Capture the cell that displays the provided text and extract its [x, y] central coordinate. 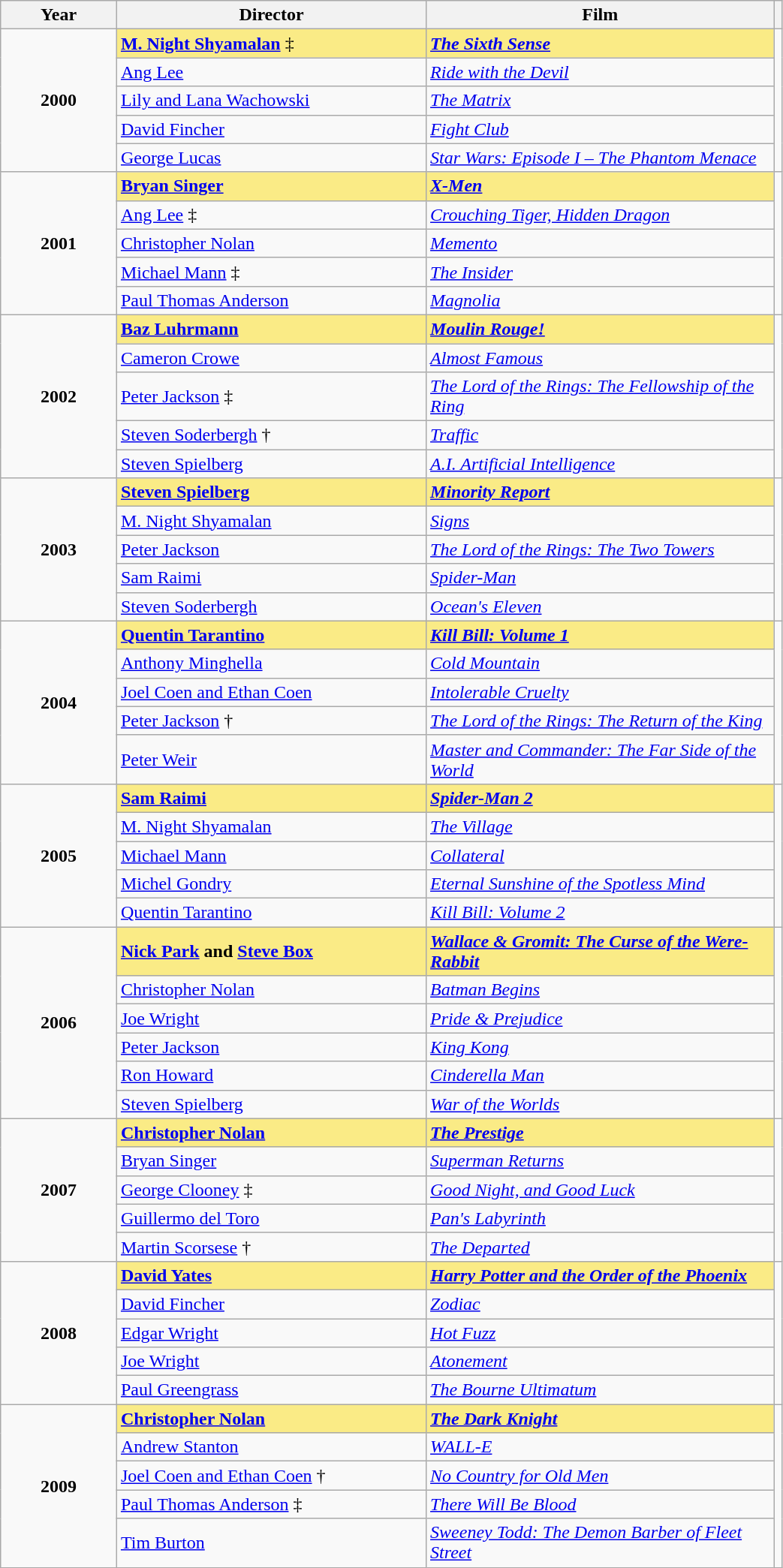
2002 [59, 396]
Peter Weir [271, 760]
Moulin Rouge! [601, 329]
Ang Lee ‡ [271, 215]
Magnolia [601, 300]
Lily and Lana Wachowski [271, 101]
Michel Gondry [271, 884]
Intolerable Cruelty [601, 692]
2005 [59, 855]
There Will Be Blood [601, 1504]
Ang Lee [271, 72]
Ride with the Devil [601, 72]
Spider-Man 2 [601, 798]
Signs [601, 521]
Andrew Stanton [271, 1447]
Eternal Sunshine of the Spotless Mind [601, 884]
Michael Mann [271, 855]
Hot Fuzz [601, 1332]
The Bourne Ultimatum [601, 1390]
The Village [601, 826]
Batman Begins [601, 990]
Memento [601, 243]
Year [59, 15]
The Sixth Sense [601, 44]
Peter Jackson † [271, 721]
Director [271, 15]
Sweeney Todd: The Demon Barber of Fleet Street [601, 1543]
Baz Luhrmann [271, 329]
Cameron Crowe [271, 358]
Harry Potter and the Order of the Phoenix [601, 1275]
Peter Jackson ‡ [271, 396]
Collateral [601, 855]
War of the Worlds [601, 1104]
WALL-E [601, 1447]
The Lord of the Rings: The Two Towers [601, 549]
Tim Burton [271, 1543]
Kill Bill: Volume 2 [601, 913]
Film [601, 15]
Steven Soderbergh [271, 606]
King Kong [601, 1047]
2007 [59, 1190]
Anthony Minghella [271, 664]
Wallace & Gromit: The Curse of the Were-Rabbit [601, 952]
Minority Report [601, 492]
2000 [59, 101]
2003 [59, 549]
Ocean's Eleven [601, 606]
The Dark Knight [601, 1419]
Cold Mountain [601, 664]
George Clooney ‡ [271, 1190]
Traffic [601, 435]
A.I. Artificial Intelligence [601, 464]
The Lord of the Rings: The Return of the King [601, 721]
Fight Club [601, 129]
Superman Returns [601, 1161]
Kill Bill: Volume 1 [601, 635]
Martin Scorsese † [271, 1247]
Zodiac [601, 1304]
Paul Thomas Anderson [271, 300]
2008 [59, 1332]
Good Night, and Good Luck [601, 1190]
Cinderella Man [601, 1076]
Paul Greengrass [271, 1390]
X-Men [601, 186]
2009 [59, 1486]
David Yates [271, 1275]
The Lord of the Rings: The Fellowship of the Ring [601, 396]
Joel Coen and Ethan Coen † [271, 1476]
2006 [59, 1022]
No Country for Old Men [601, 1476]
Joel Coen and Ethan Coen [271, 692]
Nick Park and Steve Box [271, 952]
Master and Commander: The Far Side of the World [601, 760]
2001 [59, 243]
Pride & Prejudice [601, 1019]
Michael Mann ‡ [271, 272]
Guillermo del Toro [271, 1218]
Crouching Tiger, Hidden Dragon [601, 215]
M. Night Shyamalan ‡ [271, 44]
Star Wars: Episode I – The Phantom Menace [601, 158]
Edgar Wright [271, 1332]
Atonement [601, 1362]
The Departed [601, 1247]
The Prestige [601, 1133]
The Insider [601, 272]
Paul Thomas Anderson ‡ [271, 1504]
Steven Soderbergh † [271, 435]
Pan's Labyrinth [601, 1218]
Spider-Man [601, 578]
Ron Howard [271, 1076]
Almost Famous [601, 358]
The Matrix [601, 101]
George Lucas [271, 158]
2004 [59, 703]
